Provide the [x, y] coordinate of the cell's center where the given text is located.  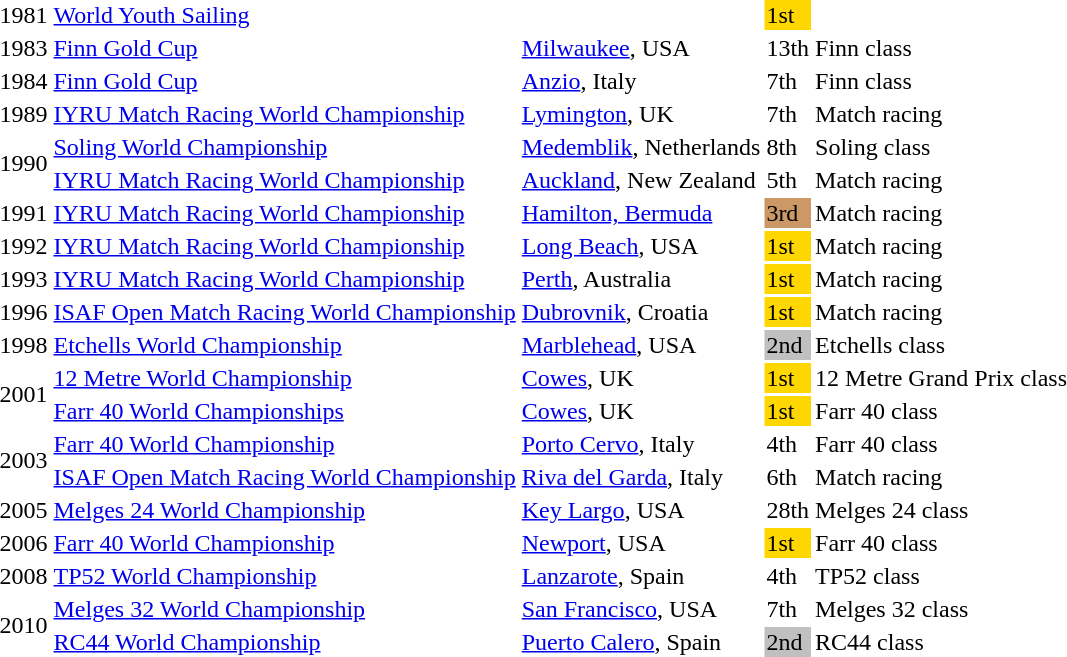
San Francisco, USA [641, 609]
Marblehead, USA [641, 345]
Hamilton, Bermuda [641, 213]
Puerto Calero, Spain [641, 642]
Porto Cervo, Italy [641, 444]
3rd [788, 213]
Melges 32 World Championship [284, 609]
28th [788, 510]
Key Largo, USA [641, 510]
Etchells World Championship [284, 345]
Long Beach, USA [641, 246]
Perth, Australia [641, 279]
Newport, USA [641, 543]
8th [788, 147]
13th [788, 48]
Milwaukee, USA [641, 48]
Lymington, UK [641, 114]
12 Metre World Championship [284, 378]
Auckland, New Zealand [641, 180]
Farr 40 World Championships [284, 411]
Dubrovnik, Croatia [641, 312]
World Youth Sailing [284, 15]
Soling World Championship [284, 147]
Anzio, Italy [641, 81]
TP52 World Championship [284, 576]
Melges 24 World Championship [284, 510]
Riva del Garda, Italy [641, 477]
Medemblik, Netherlands [641, 147]
RC44 World Championship [284, 642]
5th [788, 180]
Lanzarote, Spain [641, 576]
6th [788, 477]
